Pinpoint the cell where the given text exists, returning its (x, y) midpoint coordinate. 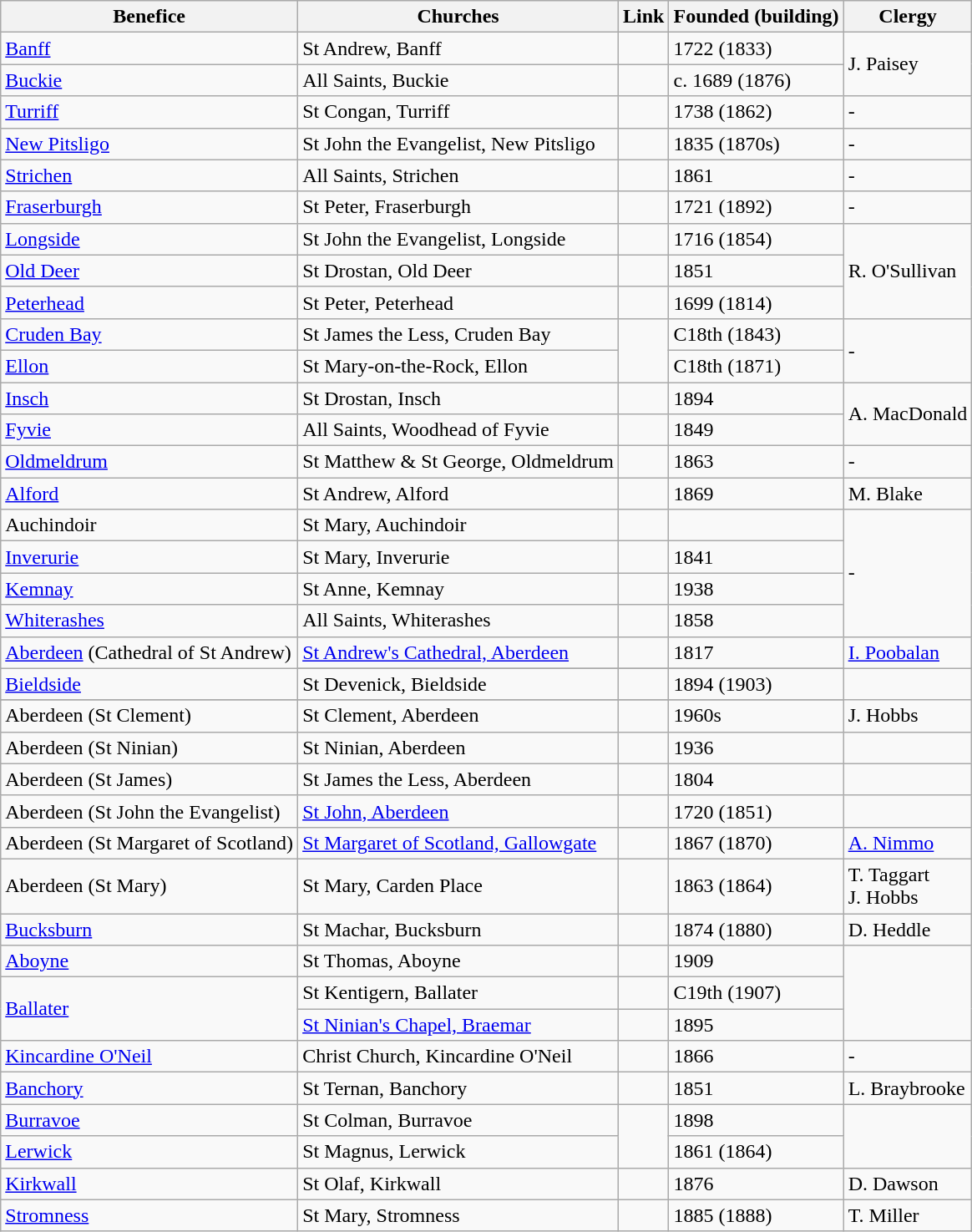
St Mary, Carden Place (458, 885)
St John the Evangelist, New Pitsligo (458, 144)
St Olaf, Kirkwall (458, 1184)
St Colman, Burravoe (458, 1120)
1898 (757, 1120)
Aberdeen (St James) (149, 779)
Burravoe (149, 1120)
St John the Evangelist, Longside (458, 239)
St John, Aberdeen (458, 811)
Churches (458, 17)
D. Dawson (908, 1184)
Peterhead (149, 302)
C18th (1871) (757, 366)
T. TaggartJ. Hobbs (908, 885)
T. Miller (908, 1215)
Old Deer (149, 271)
J. Paisey (908, 64)
St Ninian's Chapel, Braemar (458, 1025)
1804 (757, 779)
J. Hobbs (908, 716)
1861 (757, 175)
St Andrew, Banff (458, 48)
1867 (1870) (757, 843)
Aberdeen (St Ninian) (149, 748)
St Margaret of Scotland, Gallowgate (458, 843)
Aberdeen (St Mary) (149, 885)
St Devenick, Bieldside (458, 684)
1936 (757, 748)
St Ternan, Banchory (458, 1088)
Benefice (149, 17)
St Thomas, Aboyne (458, 961)
Clergy (908, 17)
Link (644, 17)
Insch (149, 398)
Turriff (149, 112)
All Saints, Whiterashes (458, 621)
All Saints, Buckie (458, 80)
R. O'Sullivan (908, 271)
1841 (757, 557)
1817 (757, 652)
D. Heddle (908, 930)
Kincardine O'Neil (149, 1057)
Buckie (149, 80)
A. MacDonald (908, 414)
St Machar, Bucksburn (458, 930)
Fyvie (149, 430)
Ellon (149, 366)
I. Poobalan (908, 652)
Aberdeen (St Margaret of Scotland) (149, 843)
St James the Less, Cruden Bay (458, 334)
All Saints, Strichen (458, 175)
Stromness (149, 1215)
St Andrew, Alford (458, 494)
C18th (1843) (757, 334)
St Congan, Turriff (458, 112)
Strichen (149, 175)
Aboyne (149, 961)
1876 (757, 1184)
1866 (757, 1057)
St Mary-on-the-Rock, Ellon (458, 366)
All Saints, Woodhead of Fyvie (458, 430)
1874 (1880) (757, 930)
Kemnay (149, 589)
Longside (149, 239)
C19th (1907) (757, 993)
1721 (1892) (757, 207)
1863 (757, 462)
A. Nimmo (908, 843)
St Clement, Aberdeen (458, 716)
Lerwick (149, 1152)
1720 (1851) (757, 811)
Inverurie (149, 557)
M. Blake (908, 494)
Alford (149, 494)
1938 (757, 589)
Bucksburn (149, 930)
St Kentigern, Ballater (458, 993)
1869 (757, 494)
Aberdeen (St Clement) (149, 716)
Christ Church, Kincardine O'Neil (458, 1057)
1895 (757, 1025)
St Ninian, Aberdeen (458, 748)
Fraserburgh (149, 207)
1894 (1903) (757, 684)
St Drostan, Insch (458, 398)
Banchory (149, 1088)
1699 (1814) (757, 302)
Whiterashes (149, 621)
1885 (1888) (757, 1215)
1716 (1854) (757, 239)
St Peter, Fraserburgh (458, 207)
Cruden Bay (149, 334)
L. Braybrooke (908, 1088)
St Mary, Inverurie (458, 557)
St Mary, Stromness (458, 1215)
St Drostan, Old Deer (458, 271)
1722 (1833) (757, 48)
1738 (1862) (757, 112)
1894 (757, 398)
c. 1689 (1876) (757, 80)
1858 (757, 621)
Aberdeen (St John the Evangelist) (149, 811)
1835 (1870s) (757, 144)
St Anne, Kemnay (458, 589)
Aberdeen (Cathedral of St Andrew) (149, 652)
Ballater (149, 1009)
St James the Less, Aberdeen (458, 779)
Oldmeldrum (149, 462)
Auchindoir (149, 525)
Banff (149, 48)
St Mary, Auchindoir (458, 525)
Kirkwall (149, 1184)
New Pitsligo (149, 144)
1849 (757, 430)
1960s (757, 716)
St Magnus, Lerwick (458, 1152)
1863 (1864) (757, 885)
Bieldside (149, 684)
1861 (1864) (757, 1152)
St Matthew & St George, Oldmeldrum (458, 462)
1909 (757, 961)
Founded (building) (757, 17)
St Andrew's Cathedral, Aberdeen (458, 652)
St Peter, Peterhead (458, 302)
